Return (x, y) of the center of cell containing provided text 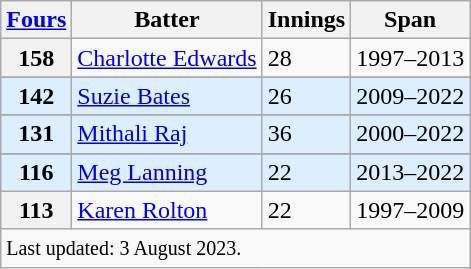
142 (36, 96)
1997–2009 (410, 210)
116 (36, 172)
Karen Rolton (167, 210)
113 (36, 210)
Meg Lanning (167, 172)
2013–2022 (410, 172)
1997–2013 (410, 58)
2009–2022 (410, 96)
Suzie Bates (167, 96)
Innings (306, 20)
158 (36, 58)
26 (306, 96)
Charlotte Edwards (167, 58)
Last updated: 3 August 2023. (236, 248)
131 (36, 134)
Batter (167, 20)
Span (410, 20)
36 (306, 134)
2000–2022 (410, 134)
Mithali Raj (167, 134)
Fours (36, 20)
28 (306, 58)
